From the cell containing the given text, extract its center point as (X, Y) coordinate. 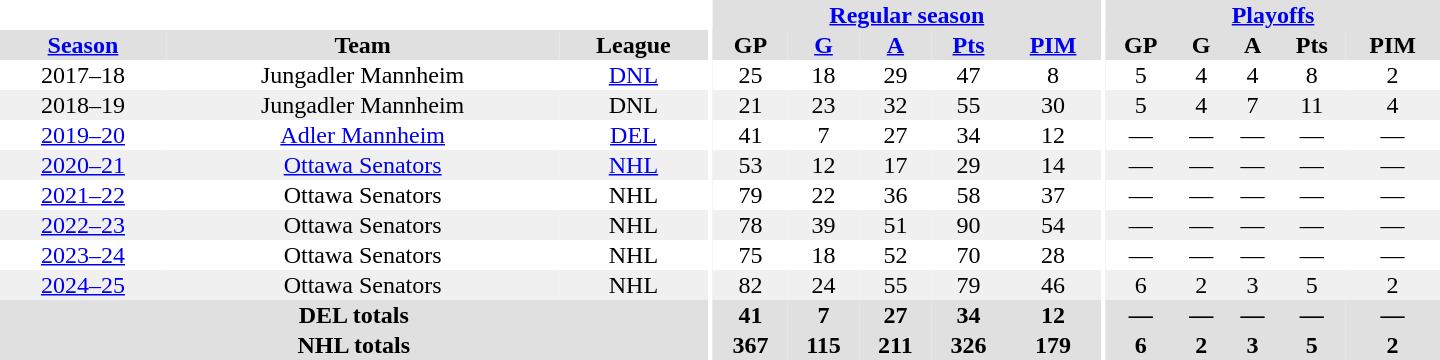
51 (895, 225)
NHL totals (354, 345)
36 (895, 195)
DEL (633, 135)
25 (750, 75)
24 (824, 285)
367 (750, 345)
League (633, 45)
Playoffs (1273, 15)
78 (750, 225)
2018–19 (83, 105)
37 (1054, 195)
70 (968, 255)
Season (83, 45)
21 (750, 105)
11 (1312, 105)
2020–21 (83, 165)
53 (750, 165)
47 (968, 75)
Adler Mannheim (362, 135)
17 (895, 165)
23 (824, 105)
58 (968, 195)
Regular season (906, 15)
14 (1054, 165)
22 (824, 195)
2022–23 (83, 225)
2021–22 (83, 195)
32 (895, 105)
DEL totals (354, 315)
2019–20 (83, 135)
211 (895, 345)
54 (1054, 225)
30 (1054, 105)
82 (750, 285)
75 (750, 255)
46 (1054, 285)
39 (824, 225)
2017–18 (83, 75)
2023–24 (83, 255)
179 (1054, 345)
326 (968, 345)
28 (1054, 255)
52 (895, 255)
Team (362, 45)
2024–25 (83, 285)
90 (968, 225)
115 (824, 345)
